Locate the cell with the specified text and output its [x, y] center coordinate. 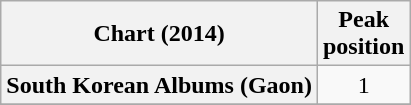
South Korean Albums (Gaon) [160, 85]
1 [363, 85]
Peakposition [363, 34]
Chart (2014) [160, 34]
